Identify which cell holds the provided text, then report its (X, Y) central coordinate. 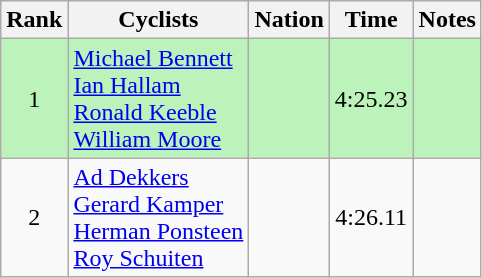
4:25.23 (371, 98)
Michael BennettIan HallamRonald KeebleWilliam Moore (158, 98)
Notes (447, 20)
4:26.11 (371, 218)
Rank (34, 20)
1 (34, 98)
Ad DekkersGerard KamperHerman PonsteenRoy Schuiten (158, 218)
Cyclists (158, 20)
2 (34, 218)
Time (371, 20)
Nation (289, 20)
